Scan for the cell matching the given text and deliver its [X, Y] coordinate at center. 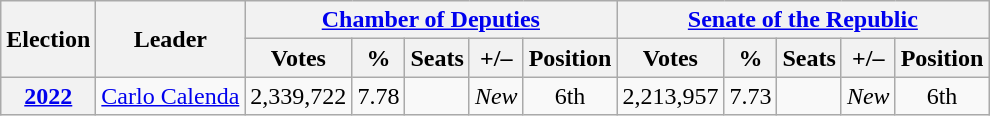
Leader [170, 39]
7.78 [378, 96]
Senate of the Republic [803, 20]
2022 [48, 96]
2,339,722 [298, 96]
Carlo Calenda [170, 96]
Election [48, 39]
Chamber of Deputies [431, 20]
2,213,957 [670, 96]
7.73 [750, 96]
